For the text-containing cell, return its midpoint in (X, Y) coordinate format. 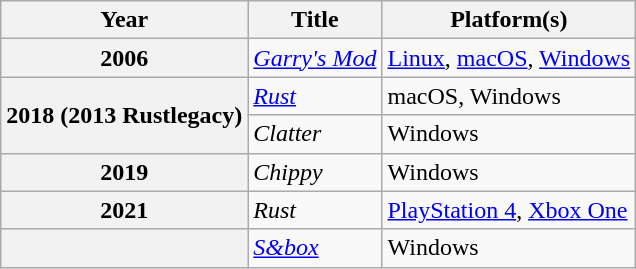
macOS, Windows (509, 96)
Clatter (315, 134)
Platform(s) (509, 20)
Title (315, 20)
Linux, macOS, Windows (509, 58)
2021 (124, 210)
2006 (124, 58)
2019 (124, 172)
2018 (2013 Rustlegacy) (124, 115)
Year (124, 20)
Garry's Mod (315, 58)
S&box (315, 248)
PlayStation 4, Xbox One (509, 210)
Chippy (315, 172)
